Capture the cell that displays the provided text and extract its [X, Y] central coordinate. 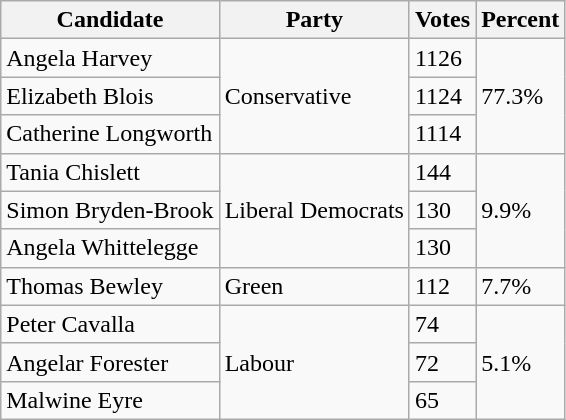
77.3% [520, 96]
Tania Chislett [110, 172]
Labour [314, 362]
Angela Harvey [110, 58]
Thomas Bewley [110, 286]
Votes [442, 20]
65 [442, 400]
74 [442, 324]
Malwine Eyre [110, 400]
Conservative [314, 96]
112 [442, 286]
Angelar Forester [110, 362]
5.1% [520, 362]
Angela Whittelegge [110, 248]
Peter Cavalla [110, 324]
Percent [520, 20]
144 [442, 172]
Liberal Democrats [314, 210]
7.7% [520, 286]
Candidate [110, 20]
72 [442, 362]
Simon Bryden-Brook [110, 210]
1114 [442, 134]
Catherine Longworth [110, 134]
Elizabeth Blois [110, 96]
1124 [442, 96]
Green [314, 286]
1126 [442, 58]
9.9% [520, 210]
Party [314, 20]
